Return the (X, Y) coordinate for the center point of the cell that contains the specified text.  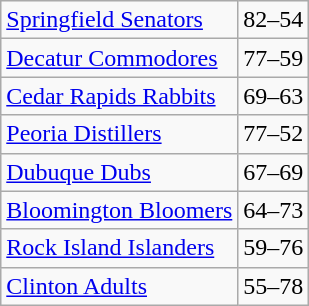
64–73 (274, 210)
59–76 (274, 248)
Clinton Adults (120, 286)
77–59 (274, 58)
67–69 (274, 172)
Springfield Senators (120, 20)
Cedar Rapids Rabbits (120, 96)
77–52 (274, 134)
Rock Island Islanders (120, 248)
69–63 (274, 96)
Decatur Commodores (120, 58)
Bloomington Bloomers (120, 210)
82–54 (274, 20)
Dubuque Dubs (120, 172)
Peoria Distillers (120, 134)
55–78 (274, 286)
